Scan for the cell matching the given text and deliver its (x, y) coordinate at center. 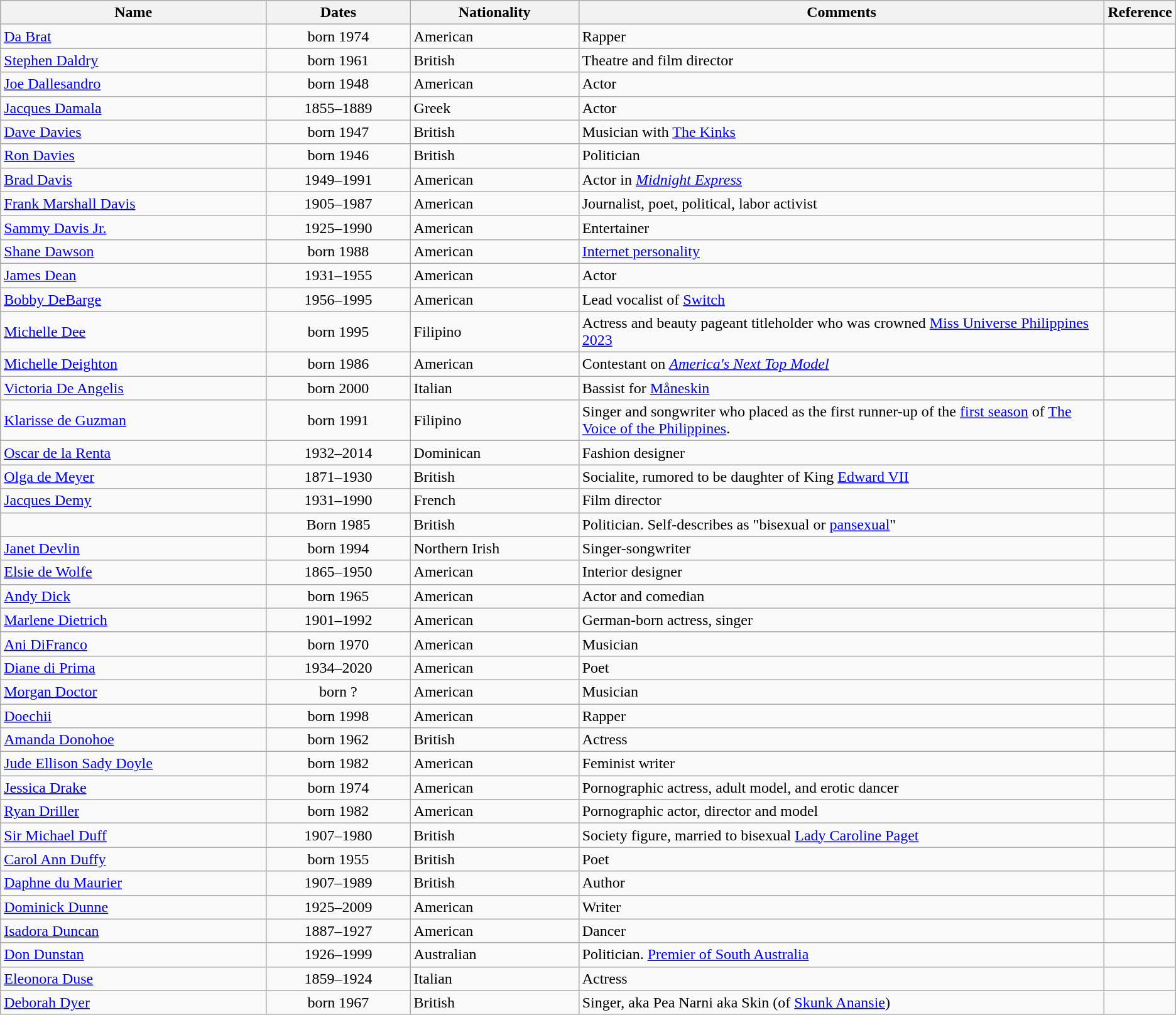
Writer (842, 907)
1949–1991 (338, 180)
Klarisse de Guzman (133, 421)
Politician. Self-describes as "bisexual or pansexual" (842, 524)
1926–1999 (338, 955)
born 1995 (338, 332)
Jacques Demy (133, 501)
Bobby DeBarge (133, 300)
Dominican (494, 453)
born 1965 (338, 596)
Isadora Duncan (133, 931)
born 2000 (338, 388)
born 1988 (338, 251)
born 1961 (338, 60)
born 1970 (338, 644)
born 1962 (338, 740)
1956–1995 (338, 300)
Northern Irish (494, 548)
Michelle Dee (133, 332)
1865–1950 (338, 572)
Bassist for Måneskin (842, 388)
1907–1980 (338, 835)
Actor in Midnight Express (842, 180)
1855–1889 (338, 108)
Andy Dick (133, 596)
1925–1990 (338, 227)
Singer, aka Pea Narni aka Skin (of Skunk Anansie) (842, 1002)
Da Brat (133, 36)
Contestant on America's Next Top Model (842, 364)
Carol Ann Duffy (133, 859)
Actress and beauty pageant titleholder who was crowned Miss Universe Philippines 2023 (842, 332)
1925–2009 (338, 907)
1931–1955 (338, 275)
Dancer (842, 931)
Don Dunstan (133, 955)
1871–1930 (338, 477)
Doechii (133, 715)
Nationality (494, 13)
Greek (494, 108)
Singer and songwriter who placed as the first runner-up of the first season of The Voice of the Philippines. (842, 421)
Frank Marshall Davis (133, 204)
1859–1924 (338, 979)
1887–1927 (338, 931)
born 1946 (338, 156)
born 1991 (338, 421)
1901–1992 (338, 620)
Politician (842, 156)
Reference (1140, 13)
Elsie de Wolfe (133, 572)
Australian (494, 955)
born 1994 (338, 548)
Sammy Davis Jr. (133, 227)
1905–1987 (338, 204)
Socialite, rumored to be daughter of King Edward VII (842, 477)
Sir Michael Duff (133, 835)
Journalist, poet, political, labor activist (842, 204)
Marlene Dietrich (133, 620)
Pornographic actor, director and model (842, 811)
Film director (842, 501)
German-born actress, singer (842, 620)
Shane Dawson (133, 251)
Ron Davies (133, 156)
Society figure, married to bisexual Lady Caroline Paget (842, 835)
Musician with The Kinks (842, 132)
born 1986 (338, 364)
Jude Ellison Sady Doyle (133, 764)
James Dean (133, 275)
Comments (842, 13)
Actor and comedian (842, 596)
Eleonora Duse (133, 979)
Joe Dallesandro (133, 84)
Morgan Doctor (133, 692)
born ? (338, 692)
Daphne du Maurier (133, 883)
Feminist writer (842, 764)
Ryan Driller (133, 811)
Dave Davies (133, 132)
1931–1990 (338, 501)
Pornographic actress, adult model, and erotic dancer (842, 788)
French (494, 501)
Jacques Damala (133, 108)
Name (133, 13)
Victoria De Angelis (133, 388)
Interior designer (842, 572)
born 1948 (338, 84)
Internet personality (842, 251)
Politician. Premier of South Australia (842, 955)
Jessica Drake (133, 788)
born 1967 (338, 1002)
Oscar de la Renta (133, 453)
1907–1989 (338, 883)
Fashion designer (842, 453)
Amanda Donohoe (133, 740)
born 1998 (338, 715)
Lead vocalist of Switch (842, 300)
1932–2014 (338, 453)
Dominick Dunne (133, 907)
Michelle Deighton (133, 364)
Dates (338, 13)
Diane di Prima (133, 668)
Brad Davis (133, 180)
Theatre and film director (842, 60)
born 1947 (338, 132)
Olga de Meyer (133, 477)
Deborah Dyer (133, 1002)
Born 1985 (338, 524)
Entertainer (842, 227)
Singer-songwriter (842, 548)
Author (842, 883)
Ani DiFranco (133, 644)
born 1955 (338, 859)
Stephen Daldry (133, 60)
1934–2020 (338, 668)
Janet Devlin (133, 548)
